From the cell containing the given text, extract its center point as [x, y] coordinate. 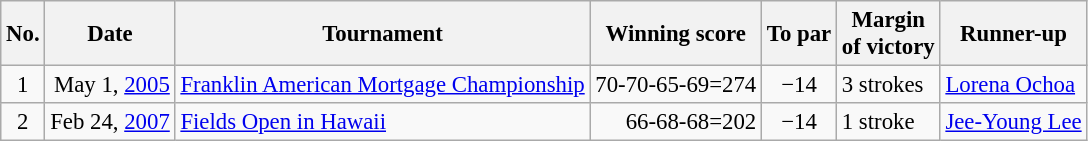
1 [23, 85]
Runner-up [1014, 34]
To par [800, 34]
Tournament [382, 34]
Date [110, 34]
2 [23, 122]
70-70-65-69=274 [676, 85]
Feb 24, 2007 [110, 122]
Fields Open in Hawaii [382, 122]
Jee-Young Lee [1014, 122]
66-68-68=202 [676, 122]
Lorena Ochoa [1014, 85]
Winning score [676, 34]
1 stroke [888, 122]
Marginof victory [888, 34]
Franklin American Mortgage Championship [382, 85]
No. [23, 34]
May 1, 2005 [110, 85]
3 strokes [888, 85]
